Scan for the cell matching the given text and deliver its [X, Y] coordinate at center. 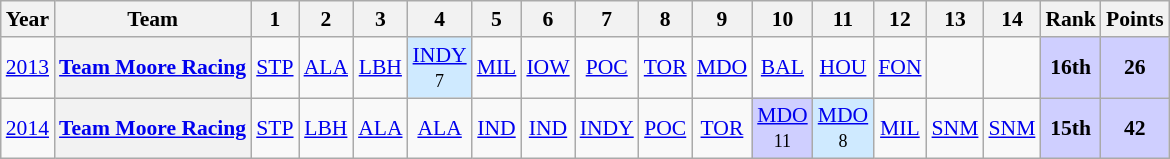
Year [28, 19]
42 [1135, 128]
8 [666, 19]
10 [782, 19]
FON [900, 68]
2013 [28, 68]
Team [152, 19]
5 [497, 19]
IOW [548, 68]
2 [326, 19]
Rank [1070, 19]
Points [1135, 19]
2014 [28, 128]
INDY [607, 128]
26 [1135, 68]
6 [548, 19]
7 [607, 19]
14 [1012, 19]
INDY7 [440, 68]
HOU [844, 68]
MDO8 [844, 128]
MDO [722, 68]
16th [1070, 68]
13 [956, 19]
11 [844, 19]
1 [274, 19]
9 [722, 19]
MDO11 [782, 128]
BAL [782, 68]
12 [900, 19]
4 [440, 19]
15th [1070, 128]
3 [380, 19]
